Determine the (X, Y) coordinate at the center of the cell enclosing the given text.  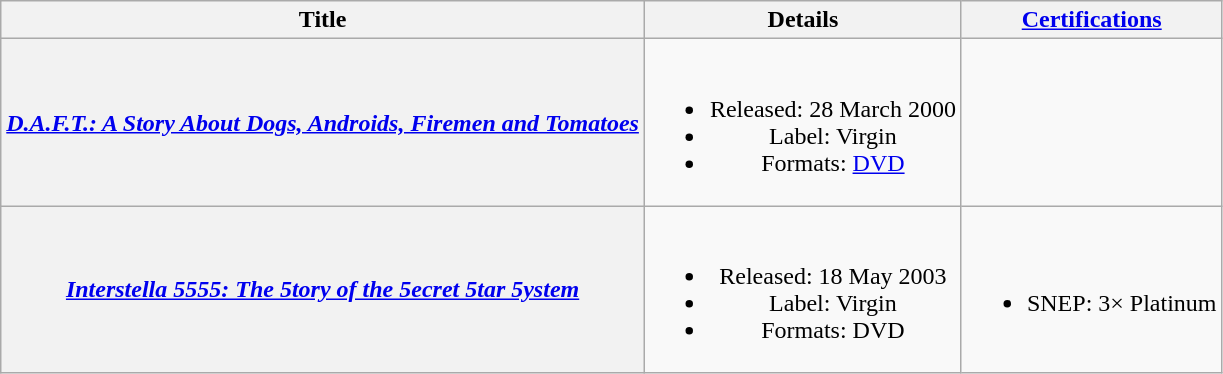
Released: 28 March 2000 Label: VirginFormats: DVD (802, 122)
Interstella 5555: The 5tory of the 5ecret 5tar 5ystem (323, 290)
Released: 18 May 2003 Label: VirginFormats: DVD (802, 290)
Details (802, 20)
SNEP: 3× Platinum (1092, 290)
Title (323, 20)
D.A.F.T.: A Story About Dogs, Androids, Firemen and Tomatoes (323, 122)
Certifications (1092, 20)
